Determine the (X, Y) coordinate at the center of the cell enclosing the given text.  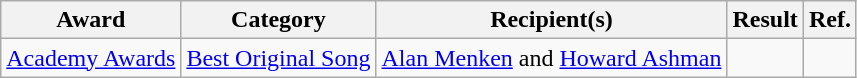
Academy Awards (91, 58)
Award (91, 20)
Ref. (830, 20)
Best Original Song (278, 58)
Result (765, 20)
Recipient(s) (552, 20)
Category (278, 20)
Alan Menken and Howard Ashman (552, 58)
